Determine the [X, Y] coordinate at the center of the cell enclosing the given text.  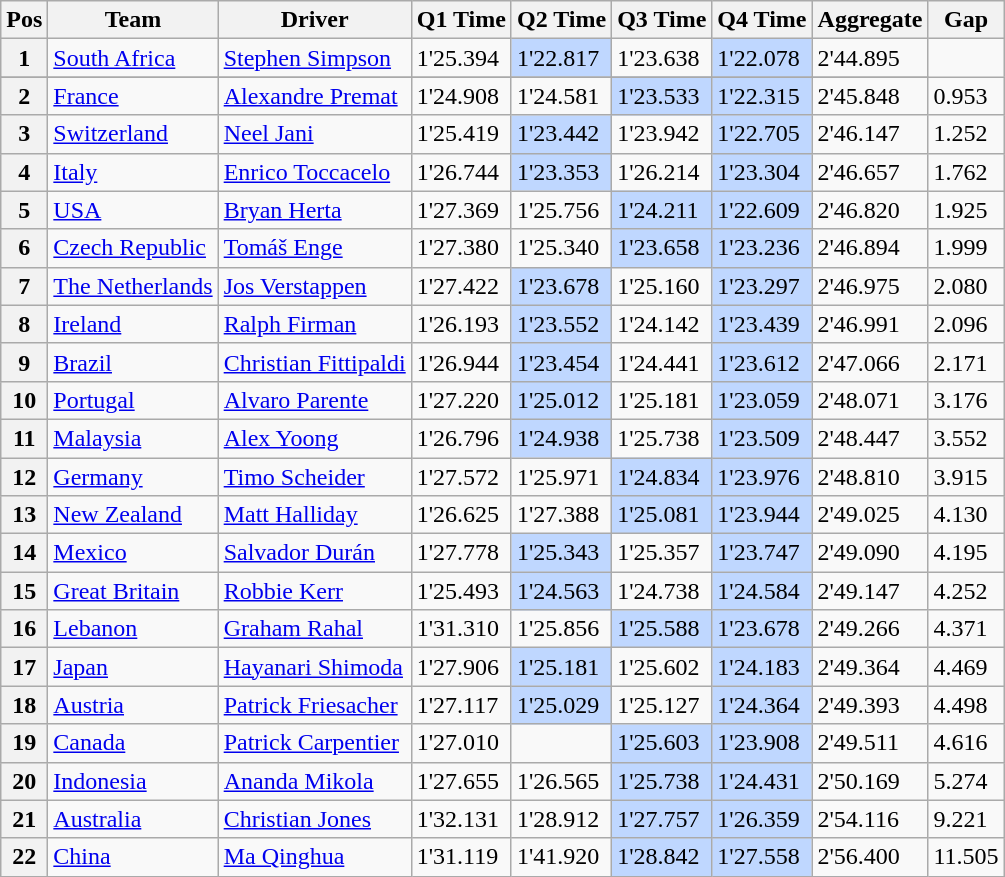
16 [24, 629]
Patrick Friesacher [314, 705]
2'46.147 [870, 134]
Graham Rahal [314, 629]
2'48.071 [870, 400]
Ireland [133, 324]
1'26.359 [762, 819]
Lebanon [133, 629]
2'48.810 [870, 477]
1'22.315 [762, 96]
1'31.119 [461, 857]
Gap [966, 20]
Japan [133, 667]
1'23.442 [561, 134]
1'25.493 [461, 591]
1'27.117 [461, 705]
10 [24, 400]
1'23.552 [561, 324]
Bryan Herta [314, 210]
1'24.441 [662, 362]
3.552 [966, 438]
2'46.894 [870, 248]
1.762 [966, 172]
Germany [133, 477]
17 [24, 667]
13 [24, 515]
4.130 [966, 515]
2'46.820 [870, 210]
1'27.388 [561, 515]
Q3 Time [662, 20]
1'23.976 [762, 477]
Christian Fittipaldi [314, 362]
1'32.131 [461, 819]
Driver [314, 20]
4 [24, 172]
Team [133, 20]
1'25.394 [461, 58]
5.274 [966, 781]
2 [24, 96]
1'24.431 [762, 781]
1'27.422 [461, 286]
1'26.625 [461, 515]
1'23.944 [762, 515]
1'23.658 [662, 248]
Portugal [133, 400]
Salvador Durán [314, 553]
Italy [133, 172]
9.221 [966, 819]
1'23.612 [762, 362]
1'27.380 [461, 248]
1'24.142 [662, 324]
1'23.509 [762, 438]
11.505 [966, 857]
0.953 [966, 96]
2'49.090 [870, 553]
22 [24, 857]
2.171 [966, 362]
1'25.971 [561, 477]
Ananda Mikola [314, 781]
1'27.906 [461, 667]
Czech Republic [133, 248]
1'23.533 [662, 96]
1'24.938 [561, 438]
1.925 [966, 210]
1'24.364 [762, 705]
1'26.193 [461, 324]
1'25.357 [662, 553]
1'26.744 [461, 172]
1'26.565 [561, 781]
1'31.310 [461, 629]
1'27.010 [461, 743]
Great Britain [133, 591]
1'23.236 [762, 248]
1'25.081 [662, 515]
15 [24, 591]
2'44.895 [870, 58]
1'27.655 [461, 781]
2'49.393 [870, 705]
1'26.944 [461, 362]
1'25.588 [662, 629]
1'25.012 [561, 400]
1'23.454 [561, 362]
2'50.169 [870, 781]
1'25.340 [561, 248]
1'24.834 [662, 477]
Alex Yoong [314, 438]
1'23.747 [762, 553]
1'23.353 [561, 172]
2'45.848 [870, 96]
1'23.304 [762, 172]
1'27.220 [461, 400]
1'22.609 [762, 210]
2.096 [966, 324]
14 [24, 553]
1'27.558 [762, 857]
South Africa [133, 58]
1'26.796 [461, 438]
Matt Halliday [314, 515]
18 [24, 705]
Q1 Time [461, 20]
4.616 [966, 743]
Tomáš Enge [314, 248]
Robbie Kerr [314, 591]
Enrico Toccacelo [314, 172]
China [133, 857]
1'24.581 [561, 96]
1'24.183 [762, 667]
Stephen Simpson [314, 58]
1'28.842 [662, 857]
2'49.511 [870, 743]
1'25.343 [561, 553]
3 [24, 134]
1'24.211 [662, 210]
1'28.912 [561, 819]
Aggregate [870, 20]
2'49.364 [870, 667]
4.195 [966, 553]
1'25.160 [662, 286]
1'27.572 [461, 477]
4.469 [966, 667]
7 [24, 286]
19 [24, 743]
Indonesia [133, 781]
1'25.029 [561, 705]
9 [24, 362]
2'47.066 [870, 362]
1'23.439 [762, 324]
4.498 [966, 705]
1.252 [966, 134]
2'49.025 [870, 515]
1'22.078 [762, 58]
2'54.116 [870, 819]
Brazil [133, 362]
2'46.975 [870, 286]
1'27.778 [461, 553]
1'23.908 [762, 743]
2.080 [966, 286]
Australia [133, 819]
1'25.756 [561, 210]
20 [24, 781]
1'23.638 [662, 58]
3.176 [966, 400]
1'25.602 [662, 667]
1'25.127 [662, 705]
Malaysia [133, 438]
Pos [24, 20]
Austria [133, 705]
Mexico [133, 553]
Hayanari Shimoda [314, 667]
Ma Qinghua [314, 857]
1'25.419 [461, 134]
21 [24, 819]
Alvaro Parente [314, 400]
11 [24, 438]
1'26.214 [662, 172]
2'56.400 [870, 857]
Q2 Time [561, 20]
1'25.856 [561, 629]
12 [24, 477]
2'46.991 [870, 324]
1'25.603 [662, 743]
1'24.738 [662, 591]
1'24.584 [762, 591]
Christian Jones [314, 819]
2'49.266 [870, 629]
1'27.757 [662, 819]
1'23.942 [662, 134]
1'22.705 [762, 134]
Timo Scheider [314, 477]
USA [133, 210]
1'41.920 [561, 857]
Patrick Carpentier [314, 743]
1'24.563 [561, 591]
1 [24, 58]
3.915 [966, 477]
Switzerland [133, 134]
Q4 Time [762, 20]
Alexandre Premat [314, 96]
1'22.817 [561, 58]
8 [24, 324]
2'49.147 [870, 591]
1'23.059 [762, 400]
Jos Verstappen [314, 286]
Canada [133, 743]
2'48.447 [870, 438]
France [133, 96]
The Netherlands [133, 286]
1'23.297 [762, 286]
1.999 [966, 248]
Neel Jani [314, 134]
4.371 [966, 629]
2'46.657 [870, 172]
5 [24, 210]
Ralph Firman [314, 324]
6 [24, 248]
1'27.369 [461, 210]
4.252 [966, 591]
New Zealand [133, 515]
1'24.908 [461, 96]
